Extract the (X, Y) coordinate from the center of the cell holding the provided text.  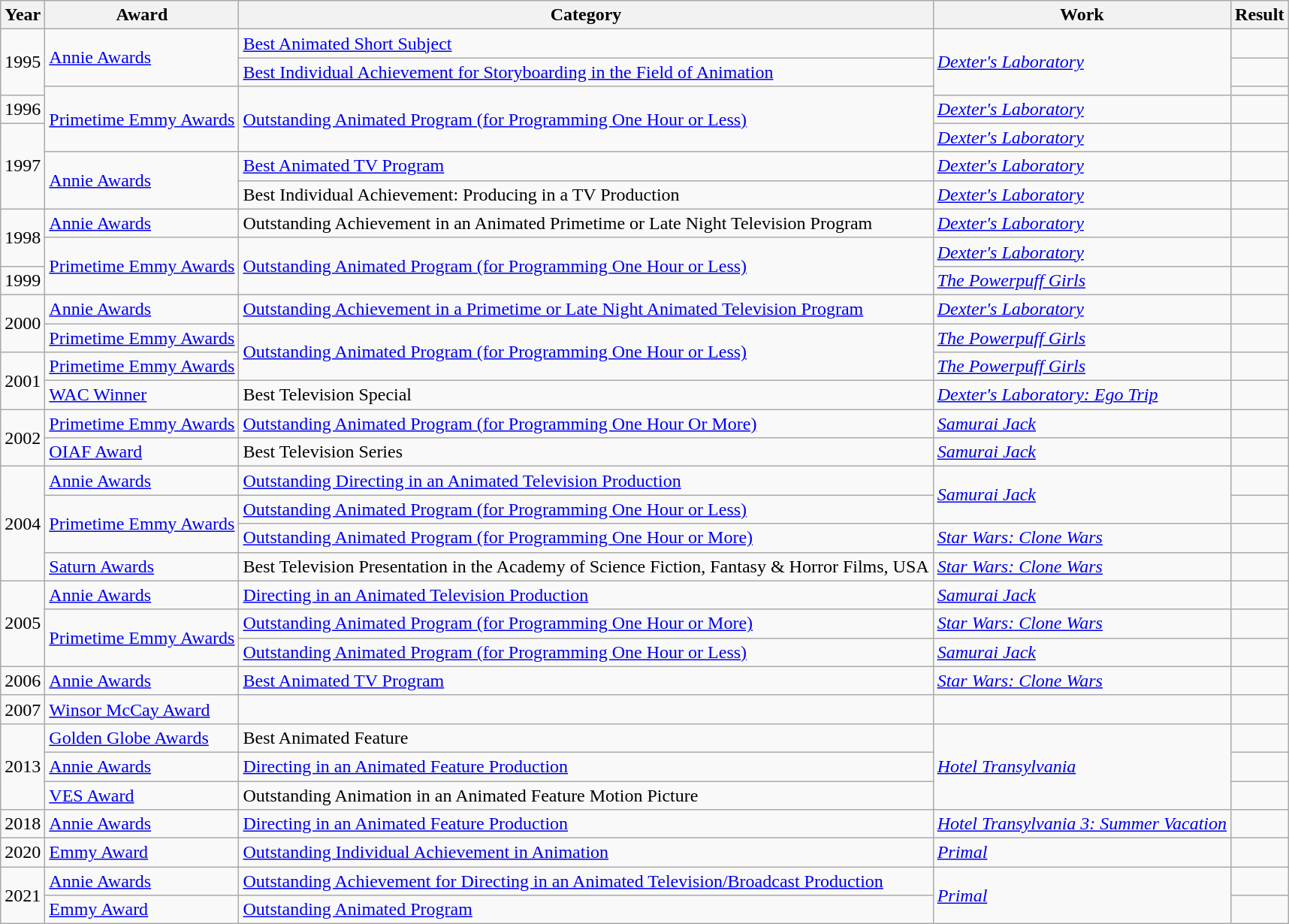
2002 (23, 438)
2004 (23, 524)
Hotel Transylvania 3: Summer Vacation (1082, 824)
2005 (23, 624)
Hotel Transylvania (1082, 766)
VES Award (142, 796)
Saturn Awards (142, 566)
Outstanding Animated Program (for Programming One Hour Or More) (586, 424)
Winsor McCay Award (142, 709)
Golden Globe Awards (142, 738)
Best Individual Achievement: Producing in a TV Production (586, 195)
Outstanding Directing in an Animated Television Production (586, 481)
1996 (23, 109)
1997 (23, 166)
Outstanding Animated Program (586, 910)
Outstanding Achievement in a Primetime or Late Night Animated Television Program (586, 309)
Dexter's Laboratory: Ego Trip (1082, 395)
Best Animated Feature (586, 738)
1995 (23, 62)
Work (1082, 15)
2021 (23, 895)
Best Television Special (586, 395)
Outstanding Animation in an Animated Feature Motion Picture (586, 796)
Directing in an Animated Television Production (586, 595)
Outstanding Achievement for Directing in an Animated Television/Broadcast Production (586, 881)
2006 (23, 681)
2007 (23, 709)
Best Television Series (586, 452)
1999 (23, 280)
WAC Winner (142, 395)
Result (1260, 15)
1998 (23, 237)
OIAF Award (142, 452)
Best Animated Short Subject (586, 44)
Best Television Presentation in the Academy of Science Fiction, Fantasy & Horror Films, USA (586, 566)
Award (142, 15)
Best Individual Achievement for Storyboarding in the Field of Animation (586, 72)
2000 (23, 323)
Outstanding Individual Achievement in Animation (586, 853)
2013 (23, 766)
2001 (23, 381)
2020 (23, 853)
Category (586, 15)
2018 (23, 824)
Outstanding Achievement in an Animated Primetime or Late Night Television Program (586, 223)
Year (23, 15)
